For the text-containing cell, return its midpoint in [x, y] coordinate format. 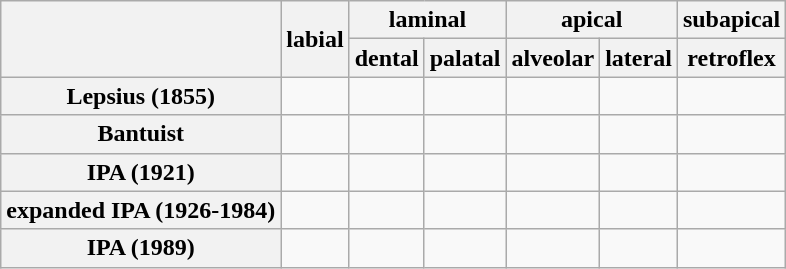
apical [592, 20]
Lepsius (1855) [141, 96]
dental [386, 58]
Bantuist [141, 134]
lateral [639, 58]
subapical [731, 20]
labial [315, 39]
retroflex [731, 58]
expanded IPA (1926-1984) [141, 210]
laminal [428, 20]
IPA (1989) [141, 248]
IPA (1921) [141, 172]
palatal [465, 58]
alveolar [553, 58]
